Detect which cell encompasses the target text, then output its (X, Y) center coordinate. 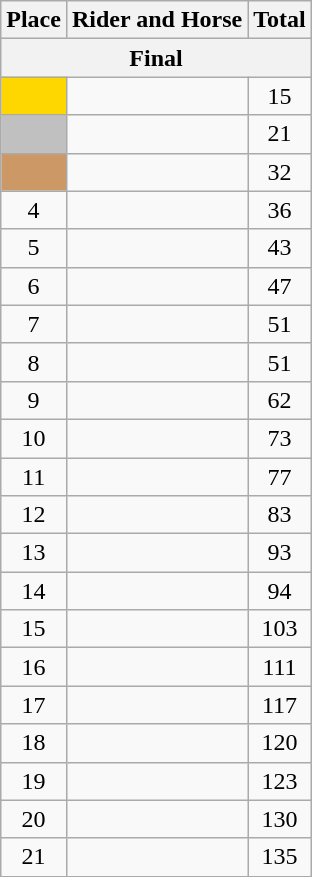
36 (280, 210)
Rider and Horse (156, 20)
8 (34, 362)
Place (34, 20)
4 (34, 210)
12 (34, 515)
94 (280, 591)
6 (34, 286)
10 (34, 438)
77 (280, 477)
135 (280, 857)
32 (280, 172)
62 (280, 400)
130 (280, 819)
20 (34, 819)
83 (280, 515)
120 (280, 743)
43 (280, 248)
123 (280, 781)
9 (34, 400)
93 (280, 553)
7 (34, 324)
73 (280, 438)
19 (34, 781)
13 (34, 553)
111 (280, 667)
47 (280, 286)
117 (280, 705)
5 (34, 248)
11 (34, 477)
103 (280, 629)
Final (156, 58)
18 (34, 743)
14 (34, 591)
17 (34, 705)
16 (34, 667)
Total (280, 20)
